Scan for the cell matching the given text and deliver its (x, y) coordinate at center. 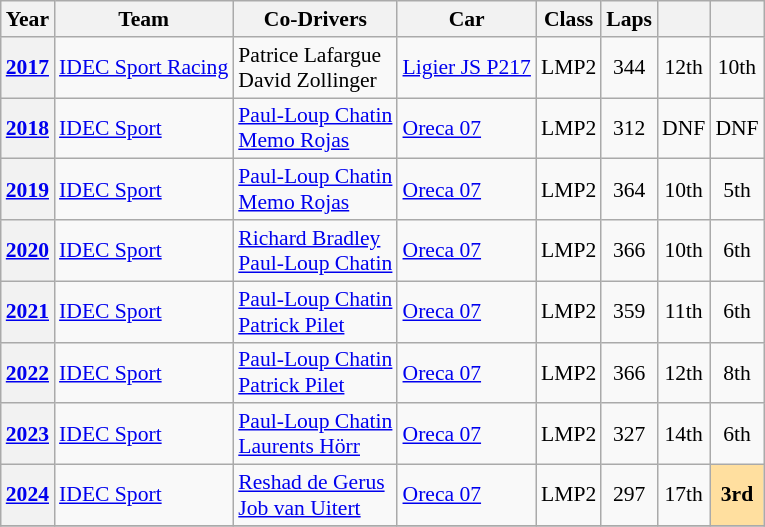
2018 (28, 128)
IDEC Sport Racing (144, 68)
17th (684, 496)
Year (28, 19)
Laps (629, 19)
Team (144, 19)
327 (629, 434)
3rd (736, 496)
Class (568, 19)
2023 (28, 434)
Co-Drivers (315, 19)
Ligier JS P217 (466, 68)
5th (736, 190)
8th (736, 372)
14th (684, 434)
Paul-Loup Chatin Laurents Hörr (315, 434)
Patrice Lafargue David Zollinger (315, 68)
Richard Bradley Paul-Loup Chatin (315, 250)
2022 (28, 372)
2017 (28, 68)
11th (684, 312)
2024 (28, 496)
Car (466, 19)
Reshad de Gerus Job van Uitert (315, 496)
359 (629, 312)
297 (629, 496)
312 (629, 128)
2019 (28, 190)
364 (629, 190)
2020 (28, 250)
344 (629, 68)
2021 (28, 312)
